Capture the cell that displays the provided text and extract its (X, Y) central coordinate. 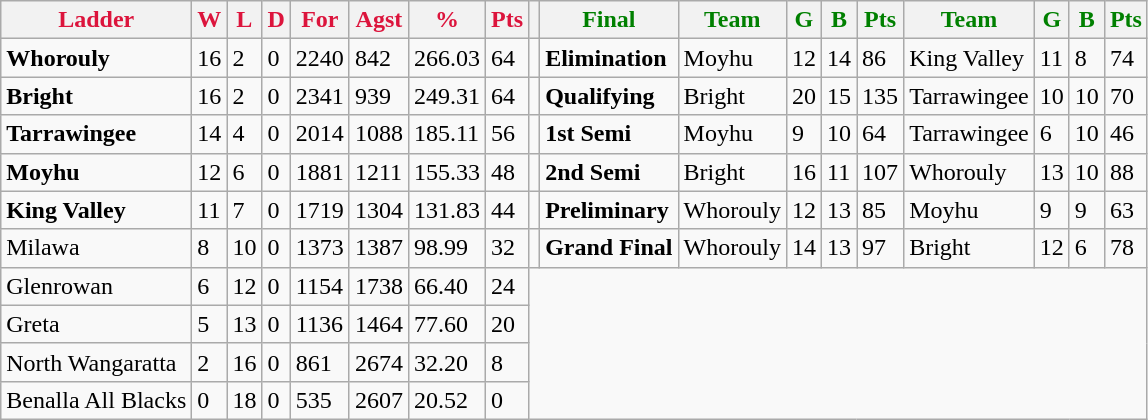
1136 (320, 324)
78 (1126, 248)
Qualifying (609, 96)
77.60 (446, 324)
For (320, 20)
861 (320, 362)
Agst (378, 20)
155.33 (446, 172)
7 (244, 210)
Milawa (96, 248)
88 (1126, 172)
63 (1126, 210)
Benalla All Blacks (96, 400)
44 (508, 210)
46 (1126, 134)
185.11 (446, 134)
1154 (320, 286)
249.31 (446, 96)
1738 (378, 286)
1211 (378, 172)
1373 (320, 248)
56 (508, 134)
535 (320, 400)
2nd Semi (609, 172)
86 (880, 58)
1881 (320, 172)
Ladder (96, 20)
2341 (320, 96)
74 (1126, 58)
32.20 (446, 362)
2607 (378, 400)
842 (378, 58)
% (446, 20)
85 (880, 210)
Preliminary (609, 210)
70 (1126, 96)
Elimination (609, 58)
1304 (378, 210)
1464 (378, 324)
939 (378, 96)
Greta (96, 324)
48 (508, 172)
2014 (320, 134)
2674 (378, 362)
W (210, 20)
Grand Final (609, 248)
97 (880, 248)
North Wangaratta (96, 362)
32 (508, 248)
D (276, 20)
4 (244, 134)
135 (880, 96)
L (244, 20)
24 (508, 286)
1387 (378, 248)
1st Semi (609, 134)
20.52 (446, 400)
2240 (320, 58)
107 (880, 172)
131.83 (446, 210)
5 (210, 324)
66.40 (446, 286)
Glenrowan (96, 286)
1719 (320, 210)
18 (244, 400)
98.99 (446, 248)
Final (609, 20)
1088 (378, 134)
15 (838, 96)
266.03 (446, 58)
